Return the [x, y] coordinate for the center point of the cell that contains the specified text.  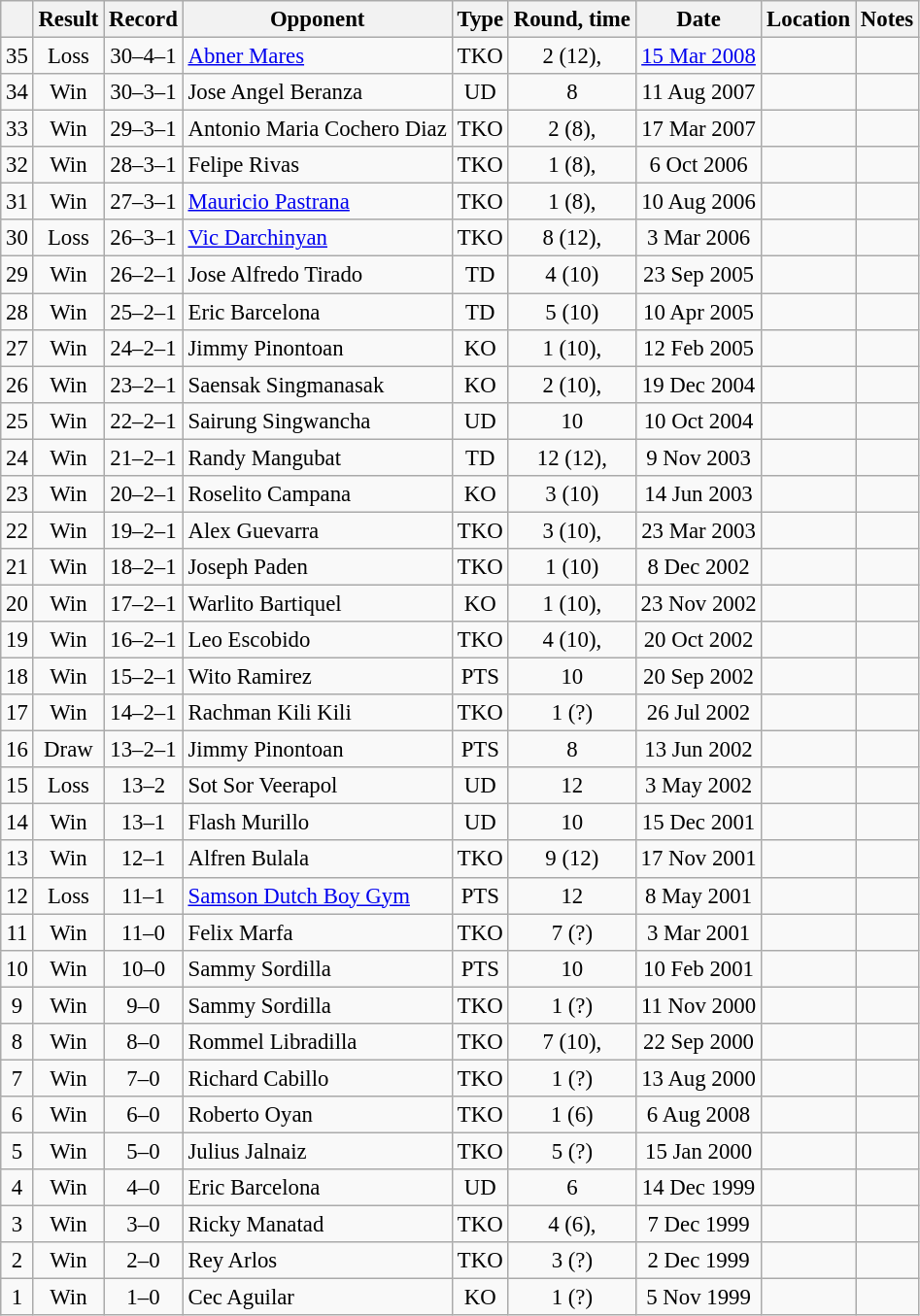
11 [17, 932]
3 (?) [571, 1261]
2 (8), [571, 129]
7 (10), [571, 1042]
21 [17, 567]
12–1 [144, 860]
Wito Ramirez [317, 677]
6 Oct 2006 [699, 165]
32 [17, 165]
Felix Marfa [317, 932]
Flash Murillo [317, 823]
10–0 [144, 968]
2 Dec 1999 [699, 1261]
Type [480, 19]
11 Aug 2007 [699, 92]
Alfren Bulala [317, 860]
5 [17, 1151]
10 Aug 2006 [699, 202]
Result [68, 19]
14 Jun 2003 [699, 494]
13 Jun 2002 [699, 750]
28 [17, 312]
3 (10) [571, 494]
1 (10) [571, 567]
17 Nov 2001 [699, 860]
1 (6) [571, 1115]
8 (12), [571, 238]
15 [17, 786]
34 [17, 92]
4 (6), [571, 1225]
3 May 2002 [699, 786]
9–0 [144, 1005]
23 [17, 494]
Randy Mangubat [317, 457]
8–0 [144, 1042]
6 Aug 2008 [699, 1115]
15 Dec 2001 [699, 823]
27 [17, 348]
20–2–1 [144, 494]
26 Jul 2002 [699, 713]
24 [17, 457]
3 Mar 2001 [699, 932]
Draw [68, 750]
Leo Escobido [317, 640]
Saensak Singmanasak [317, 385]
Rachman Kili Kili [317, 713]
Location [808, 19]
19 Dec 2004 [699, 385]
Opponent [317, 19]
15 Jan 2000 [699, 1151]
14 Dec 1999 [699, 1188]
33 [17, 129]
4 (10), [571, 640]
10 Feb 2001 [699, 968]
Rommel Libradilla [317, 1042]
Record [144, 19]
Joseph Paden [317, 567]
Rey Arlos [317, 1261]
20 [17, 603]
4 [17, 1188]
Warlito Bartiquel [317, 603]
9 (12) [571, 860]
5 (?) [571, 1151]
16 [17, 750]
3 (10), [571, 530]
30 [17, 238]
11–1 [144, 895]
29 [17, 275]
18–2–1 [144, 567]
3–0 [144, 1225]
14 [17, 823]
23 Mar 2003 [699, 530]
Julius Jalnaiz [317, 1151]
Cec Aguilar [317, 1298]
35 [17, 56]
2–0 [144, 1261]
20 Sep 2002 [699, 677]
7 (?) [571, 932]
6–0 [144, 1115]
18 [17, 677]
Jose Angel Beranza [317, 92]
28–3–1 [144, 165]
26–3–1 [144, 238]
Alex Guevarra [317, 530]
13–1 [144, 823]
30–4–1 [144, 56]
4–0 [144, 1188]
12 (12), [571, 457]
22–2–1 [144, 421]
Abner Mares [317, 56]
31 [17, 202]
Vic Darchinyan [317, 238]
Date [699, 19]
Roselito Campana [317, 494]
30–3–1 [144, 92]
13–2–1 [144, 750]
3 [17, 1225]
13 [17, 860]
Round, time [571, 19]
27–3–1 [144, 202]
Richard Cabillo [317, 1078]
11–0 [144, 932]
23 Nov 2002 [699, 603]
5–0 [144, 1151]
Jose Alfredo Tirado [317, 275]
19 [17, 640]
17–2–1 [144, 603]
2 [17, 1261]
13–2 [144, 786]
Sairung Singwancha [317, 421]
2 (12), [571, 56]
20 Oct 2002 [699, 640]
7–0 [144, 1078]
17 [17, 713]
Felipe Rivas [317, 165]
23 Sep 2005 [699, 275]
10 Oct 2004 [699, 421]
10 Apr 2005 [699, 312]
24–2–1 [144, 348]
16–2–1 [144, 640]
17 Mar 2007 [699, 129]
Mauricio Pastrana [317, 202]
23–2–1 [144, 385]
Samson Dutch Boy Gym [317, 895]
8 Dec 2002 [699, 567]
7 [17, 1078]
8 May 2001 [699, 895]
Antonio Maria Cochero Diaz [317, 129]
2 (10), [571, 385]
13 Aug 2000 [699, 1078]
Roberto Oyan [317, 1115]
21–2–1 [144, 457]
7 Dec 1999 [699, 1225]
11 Nov 2000 [699, 1005]
26 [17, 385]
4 (10) [571, 275]
12 Feb 2005 [699, 348]
Sot Sor Veerapol [317, 786]
14–2–1 [144, 713]
Ricky Manatad [317, 1225]
1 [17, 1298]
15 Mar 2008 [699, 56]
5 (10) [571, 312]
3 Mar 2006 [699, 238]
22 [17, 530]
19–2–1 [144, 530]
1–0 [144, 1298]
15–2–1 [144, 677]
9 Nov 2003 [699, 457]
25–2–1 [144, 312]
29–3–1 [144, 129]
22 Sep 2000 [699, 1042]
Notes [886, 19]
26–2–1 [144, 275]
25 [17, 421]
5 Nov 1999 [699, 1298]
9 [17, 1005]
